Search for the cell housing the specified text and yield its [x, y] center coordinate. 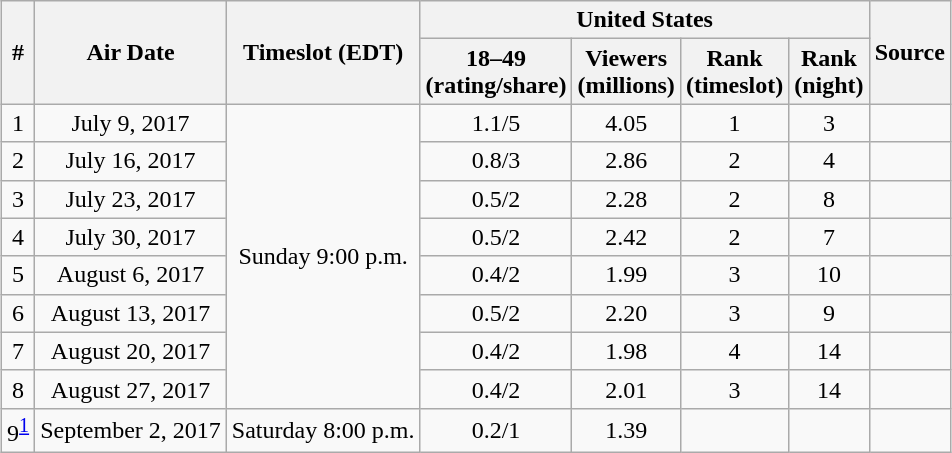
1.39 [626, 430]
2.20 [626, 313]
5 [18, 275]
United States [644, 20]
Rank(timeslot) [734, 72]
August 20, 2017 [131, 351]
2.01 [626, 389]
Timeslot (EDT) [323, 52]
0.2/1 [496, 430]
August 13, 2017 [131, 313]
0.8/3 [496, 161]
6 [18, 313]
9 [829, 313]
July 23, 2017 [131, 199]
Air Date [131, 52]
1.99 [626, 275]
Saturday 8:00 p.m. [323, 430]
Rank(night) [829, 72]
91 [18, 430]
August 6, 2017 [131, 275]
September 2, 2017 [131, 430]
2.28 [626, 199]
July 9, 2017 [131, 123]
4.05 [626, 123]
# [18, 52]
Sunday 9:00 p.m. [323, 256]
10 [829, 275]
July 16, 2017 [131, 161]
July 30, 2017 [131, 237]
2.42 [626, 237]
1.98 [626, 351]
Viewers(millions) [626, 72]
August 27, 2017 [131, 389]
2.86 [626, 161]
18–49(rating/share) [496, 72]
1.1/5 [496, 123]
Source [910, 52]
